Detect which cell encompasses the target text, then output its (X, Y) center coordinate. 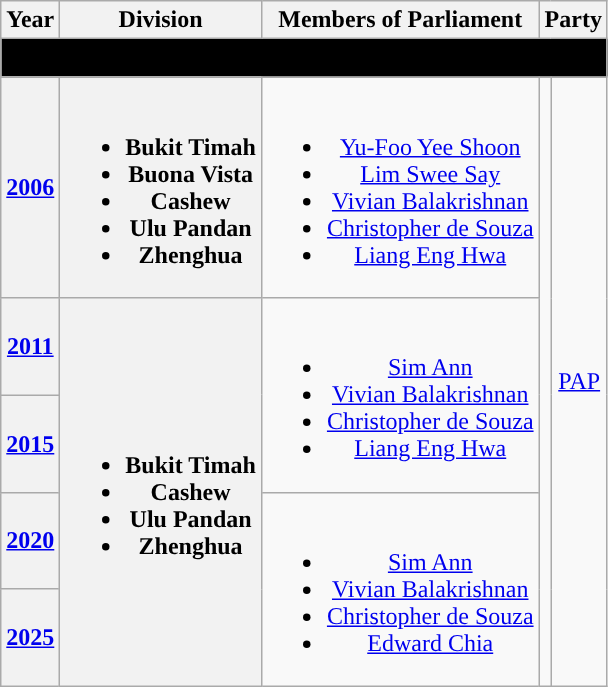
Bukit TimahBuona VistaCashewUlu PandanZhenghua (161, 188)
2025 (30, 638)
Division (161, 20)
Sim AnnVivian BalakrishnanChristopher de SouzaLiang Eng Hwa (400, 395)
Sim AnnVivian BalakrishnanChristopher de SouzaEdward Chia (400, 589)
Members of Parliament (400, 20)
Formation (304, 58)
2006 (30, 188)
Year (30, 20)
Yu-Foo Yee ShoonLim Swee SayVivian BalakrishnanChristopher de SouzaLiang Eng Hwa (400, 188)
2011 (30, 346)
Party (573, 20)
PAP (580, 382)
2020 (30, 540)
Bukit TimahCashewUlu PandanZhenghua (161, 492)
2015 (30, 444)
